Output the (X, Y) coordinate of the center of the cell containing the given text.  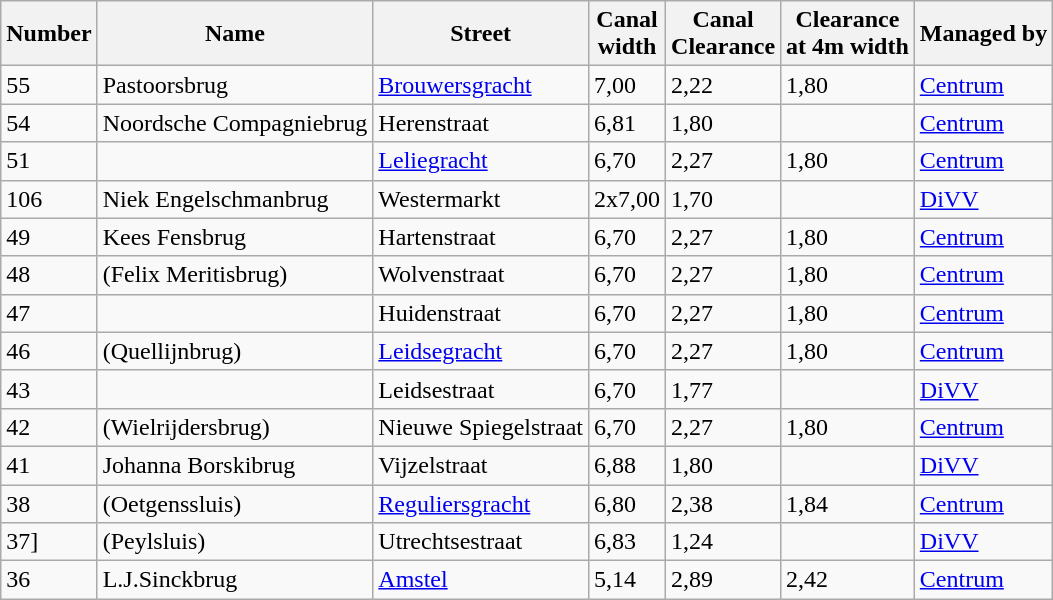
2,42 (848, 580)
Hartenstraat (481, 237)
7,00 (626, 85)
Leidsegracht (481, 351)
54 (49, 123)
(Felix Meritisbrug) (235, 275)
Clearanceat 4m width (848, 34)
5,14 (626, 580)
1,24 (724, 542)
43 (49, 389)
1,84 (848, 503)
41 (49, 465)
(Wielrijdersbrug) (235, 427)
CanalClearance (724, 34)
36 (49, 580)
49 (49, 237)
(Oetgenssluis) (235, 503)
Street (481, 34)
2x7,00 (626, 199)
L.J.Sinckbrug (235, 580)
1,77 (724, 389)
2,89 (724, 580)
Westermarkt (481, 199)
Utrechtsestraat (481, 542)
Herenstraat (481, 123)
37] (49, 542)
6,88 (626, 465)
42 (49, 427)
6,81 (626, 123)
Brouwersgracht (481, 85)
47 (49, 313)
Noordsche Compagniebrug (235, 123)
106 (49, 199)
2,22 (724, 85)
(Quellijnbrug) (235, 351)
Managed by (983, 34)
2,38 (724, 503)
Huidenstraat (481, 313)
Leidsestraat (481, 389)
55 (49, 85)
Niek Engelschmanbrug (235, 199)
(Peylsluis) (235, 542)
38 (49, 503)
Name (235, 34)
Canalwidth (626, 34)
Number (49, 34)
Pastoorsbrug (235, 85)
Vijzelstraat (481, 465)
46 (49, 351)
Wolvenstraat (481, 275)
6,80 (626, 503)
Nieuwe Spiegelstraat (481, 427)
Johanna Borskibrug (235, 465)
Amstel (481, 580)
48 (49, 275)
51 (49, 161)
1,70 (724, 199)
6,83 (626, 542)
Reguliersgracht (481, 503)
Kees Fensbrug (235, 237)
Leliegracht (481, 161)
